Scan for the cell matching the given text and deliver its [X, Y] coordinate at center. 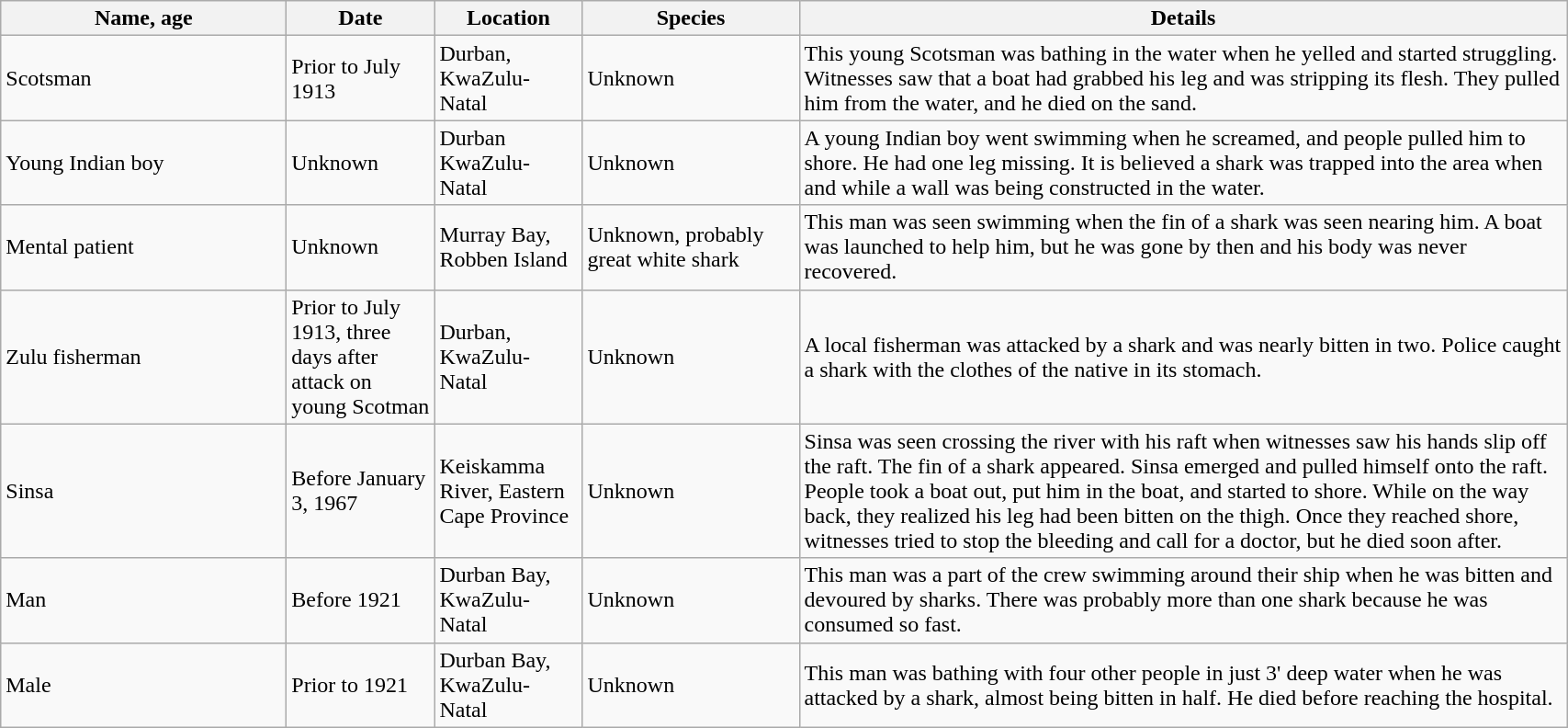
Details [1183, 18]
Murray Bay, Robben Island [509, 247]
Before January 3, 1967 [360, 491]
Man [143, 600]
Sinsa [143, 491]
Zulu fisherman [143, 357]
Scotsman [143, 78]
A local fisherman was attacked by a shark and was nearly bitten in two. Police caught a shark with the clothes of the native in its stomach. [1183, 357]
Male [143, 685]
Name, age [143, 18]
Prior to July 1913, three days after attack on young Scotman [360, 357]
Unknown, probably great white shark [691, 247]
Date [360, 18]
Species [691, 18]
Location [509, 18]
Prior to 1921 [360, 685]
Durban KwaZulu-Natal [509, 163]
Young Indian boy [143, 163]
Prior to July 1913 [360, 78]
Mental patient [143, 247]
Keiskamma River, Eastern Cape Province [509, 491]
Before 1921 [360, 600]
